Return (X, Y) of the center of cell containing provided text 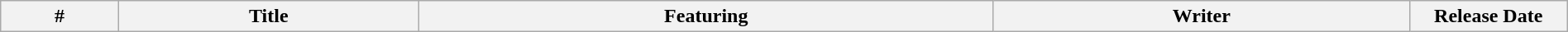
Featuring (706, 16)
# (60, 16)
Title (268, 16)
Writer (1201, 16)
Release Date (1489, 16)
